Provide the (X, Y) coordinate of the cell's center where the given text is located.  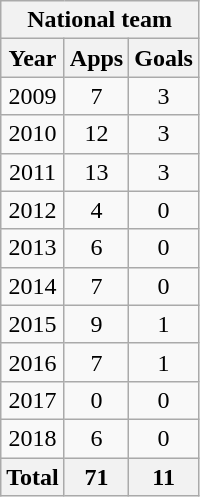
Year (33, 58)
2015 (33, 324)
12 (96, 134)
National team (100, 20)
Apps (96, 58)
4 (96, 210)
2014 (33, 286)
2011 (33, 172)
2018 (33, 438)
2009 (33, 96)
13 (96, 172)
Total (33, 477)
2010 (33, 134)
2012 (33, 210)
71 (96, 477)
2013 (33, 248)
2017 (33, 400)
9 (96, 324)
2016 (33, 362)
Goals (164, 58)
11 (164, 477)
